Identify which cell holds the provided text, then report its [X, Y] central coordinate. 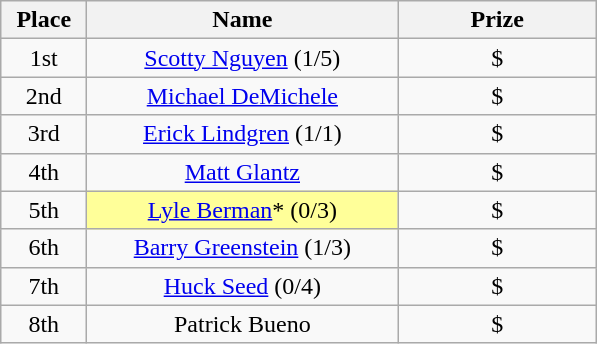
4th [44, 172]
Prize [498, 20]
1st [44, 58]
Barry Greenstein (1/3) [242, 248]
5th [44, 210]
Scotty Nguyen (1/5) [242, 58]
7th [44, 286]
Erick Lindgren (1/1) [242, 134]
Name [242, 20]
Matt Glantz [242, 172]
2nd [44, 96]
Huck Seed (0/4) [242, 286]
Michael DeMichele [242, 96]
Patrick Bueno [242, 324]
6th [44, 248]
3rd [44, 134]
Lyle Berman* (0/3) [242, 210]
Place [44, 20]
8th [44, 324]
